Output the (x, y) coordinate of the center of the cell containing the given text.  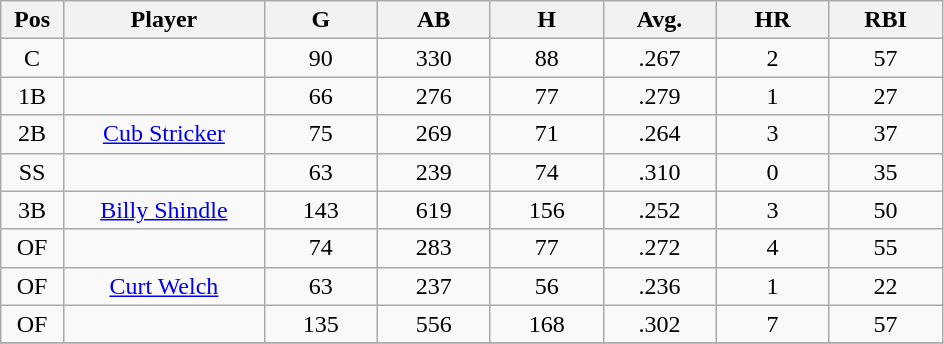
.236 (660, 286)
283 (434, 248)
56 (546, 286)
.264 (660, 134)
1B (32, 96)
Avg. (660, 20)
SS (32, 172)
50 (886, 210)
Player (164, 20)
22 (886, 286)
556 (434, 324)
Billy Shindle (164, 210)
Pos (32, 20)
71 (546, 134)
75 (320, 134)
237 (434, 286)
269 (434, 134)
619 (434, 210)
156 (546, 210)
HR (772, 20)
135 (320, 324)
330 (434, 58)
RBI (886, 20)
35 (886, 172)
2B (32, 134)
276 (434, 96)
88 (546, 58)
.302 (660, 324)
C (32, 58)
0 (772, 172)
7 (772, 324)
Curt Welch (164, 286)
27 (886, 96)
3B (32, 210)
.310 (660, 172)
239 (434, 172)
2 (772, 58)
37 (886, 134)
.272 (660, 248)
Cub Stricker (164, 134)
AB (434, 20)
G (320, 20)
.279 (660, 96)
4 (772, 248)
.267 (660, 58)
H (546, 20)
55 (886, 248)
66 (320, 96)
168 (546, 324)
90 (320, 58)
143 (320, 210)
.252 (660, 210)
